Extract the (X, Y) coordinate from the center of the cell holding the provided text.  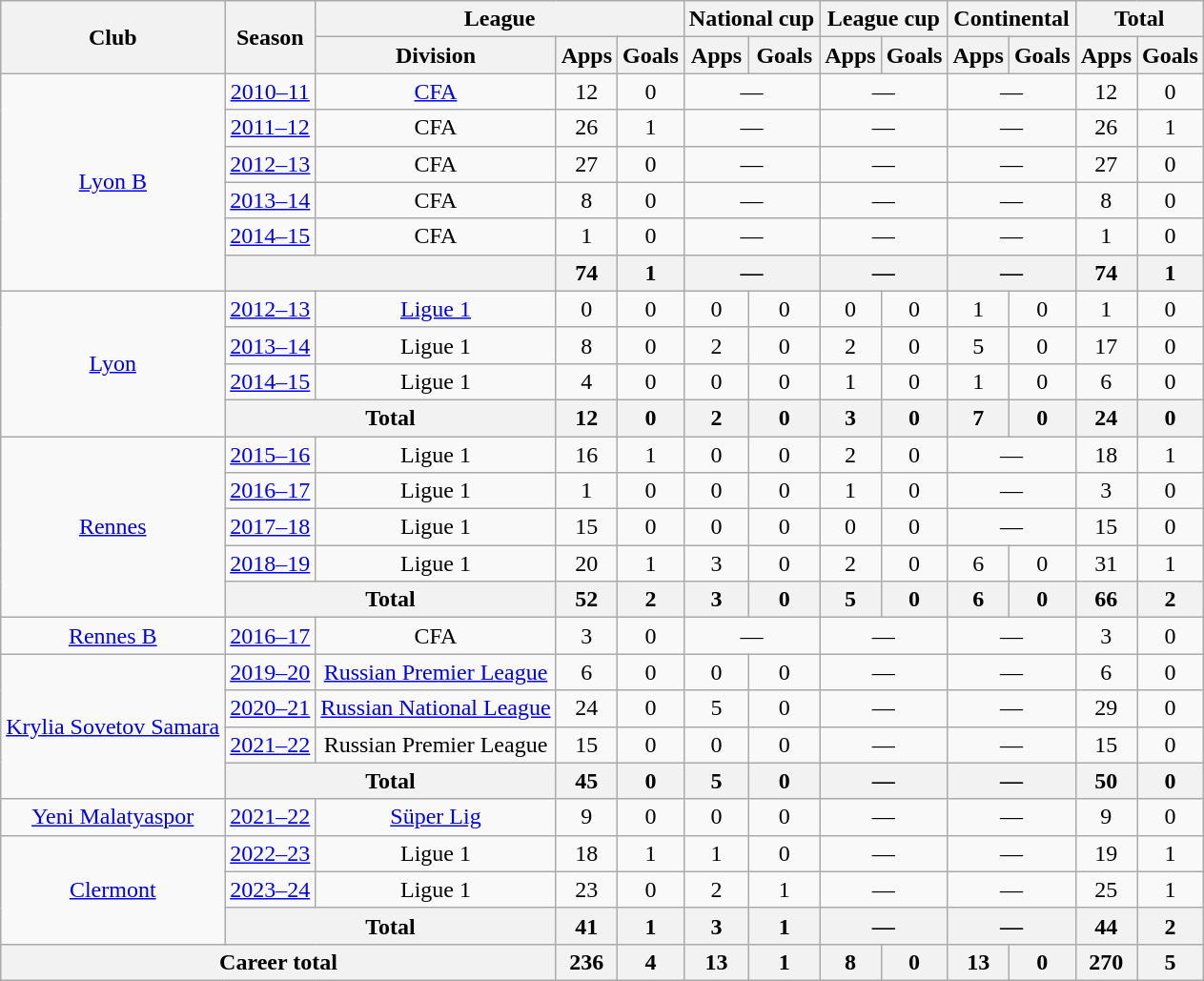
45 (586, 781)
66 (1106, 600)
52 (586, 600)
17 (1106, 345)
League cup (884, 19)
League (500, 19)
Division (436, 55)
7 (978, 418)
20 (586, 563)
Continental (1011, 19)
29 (1106, 708)
44 (1106, 926)
National cup (751, 19)
16 (586, 455)
2018–19 (271, 563)
Career total (278, 962)
31 (1106, 563)
2019–20 (271, 672)
41 (586, 926)
2011–12 (271, 128)
2022–23 (271, 853)
2020–21 (271, 708)
50 (1106, 781)
25 (1106, 889)
Clermont (112, 889)
Russian National League (436, 708)
Rennes B (112, 636)
Lyon (112, 363)
19 (1106, 853)
2010–11 (271, 92)
23 (586, 889)
Süper Lig (436, 817)
2015–16 (271, 455)
Rennes (112, 527)
Yeni Malatyaspor (112, 817)
Lyon B (112, 182)
236 (586, 962)
Krylia Sovetov Samara (112, 726)
2023–24 (271, 889)
2017–18 (271, 527)
Season (271, 37)
Club (112, 37)
270 (1106, 962)
